For the text-containing cell, return its midpoint in [x, y] coordinate format. 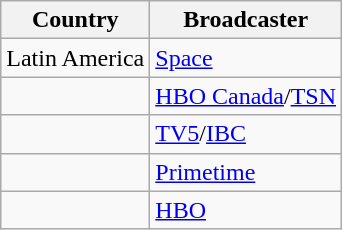
Primetime [246, 172]
TV5/IBC [246, 134]
Country [76, 20]
HBO Canada/TSN [246, 96]
Latin America [76, 58]
HBO [246, 210]
Space [246, 58]
Broadcaster [246, 20]
